From the cell containing the given text, extract its center point as (x, y) coordinate. 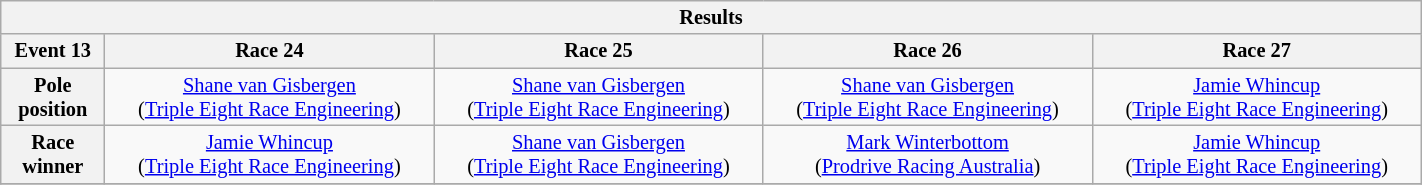
Poleposition (53, 97)
Mark Winterbottom(Prodrive Racing Australia) (928, 154)
Racewinner (53, 154)
Race 25 (598, 51)
Race 26 (928, 51)
Race 24 (270, 51)
Event 13 (53, 51)
Race 27 (1256, 51)
Results (711, 17)
